For the text-containing cell, return its midpoint in [X, Y] coordinate format. 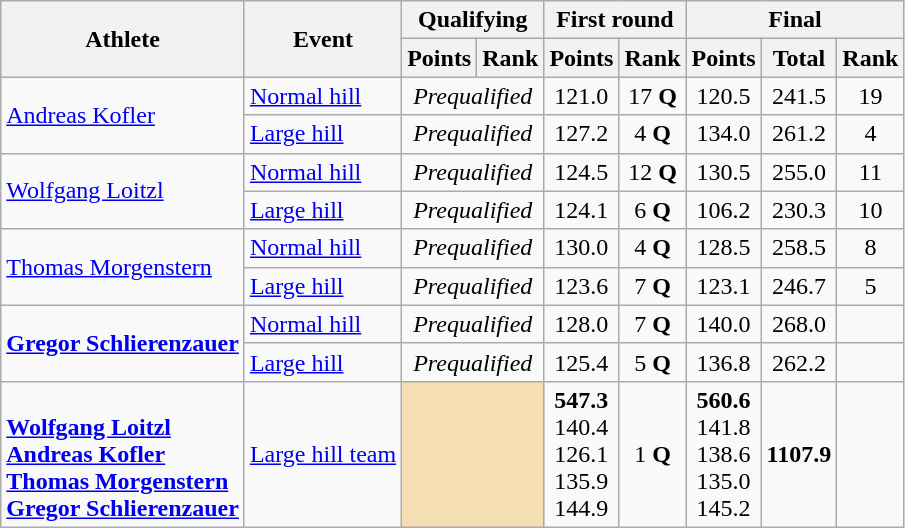
Thomas Morgenstern [123, 267]
5 [870, 286]
Wolfgang Loitzl [123, 191]
241.5 [799, 96]
127.2 [582, 134]
123.6 [582, 286]
Event [322, 39]
230.3 [799, 210]
123.1 [724, 286]
8 [870, 248]
268.0 [799, 324]
Gregor Schlierenzauer [123, 343]
124.5 [582, 172]
First round [615, 20]
255.0 [799, 172]
Andreas Kofler [123, 115]
5 Q [652, 362]
Wolfgang LoitzlAndreas KoflerThomas MorgensternGregor Schlierenzauer [123, 454]
6 Q [652, 210]
Final [795, 20]
106.2 [724, 210]
246.7 [799, 286]
130.0 [582, 248]
Athlete [123, 39]
134.0 [724, 134]
124.1 [582, 210]
125.4 [582, 362]
1 Q [652, 454]
19 [870, 96]
17 Q [652, 96]
130.5 [724, 172]
Qualifying [473, 20]
140.0 [724, 324]
4 [870, 134]
11 [870, 172]
128.5 [724, 248]
10 [870, 210]
121.0 [582, 96]
136.8 [724, 362]
547.3140.4126.1135.9144.9 [582, 454]
12 Q [652, 172]
Total [799, 58]
261.2 [799, 134]
262.2 [799, 362]
258.5 [799, 248]
560.6141.8138.6135.0145.2 [724, 454]
1107.9 [799, 454]
Large hill team [322, 454]
128.0 [582, 324]
120.5 [724, 96]
